For the text-containing cell, return its midpoint in [X, Y] coordinate format. 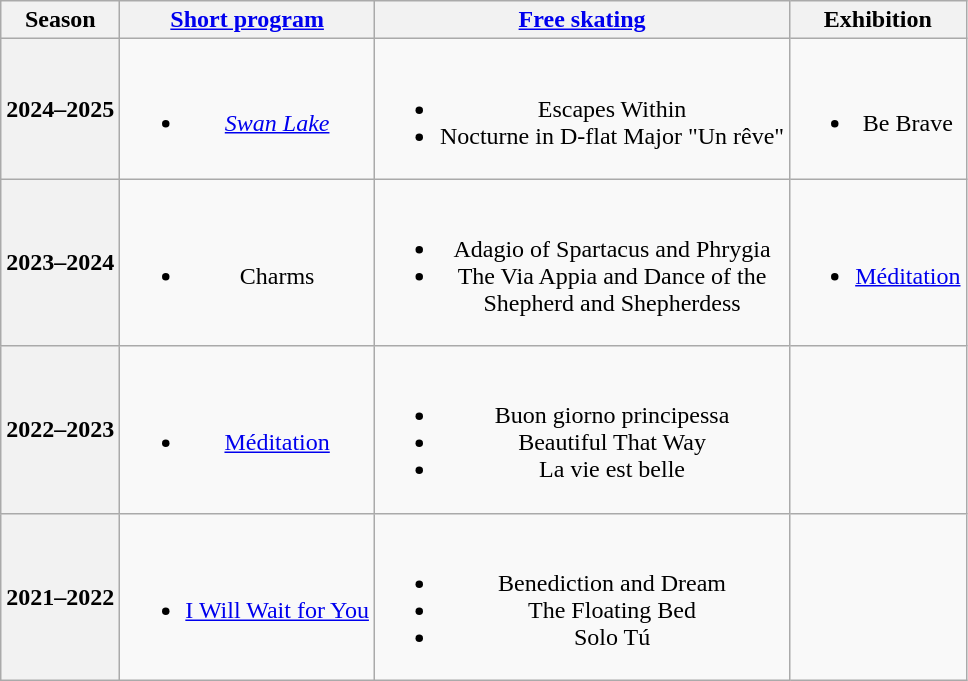
Buon giorno principessa Beautiful That Way La vie est belle [582, 430]
Be Brave [878, 109]
2021–2022 [60, 596]
Adagio of Spartacus and PhrygiaThe Via Appia and Dance of the Shepherd and Shepherdess [582, 262]
I Will Wait for You [248, 596]
Free skating [582, 20]
Swan Lake [248, 109]
Exhibition [878, 20]
Charms [248, 262]
Escapes Within Nocturne in D-flat Major "Un rêve" [582, 109]
Season [60, 20]
2023–2024 [60, 262]
2022–2023 [60, 430]
Benediction and DreamThe Floating BedSolo Tú [582, 596]
Short program [248, 20]
2024–2025 [60, 109]
